Find where the given text appears and provide that cell's center as (X, Y) coordinate. 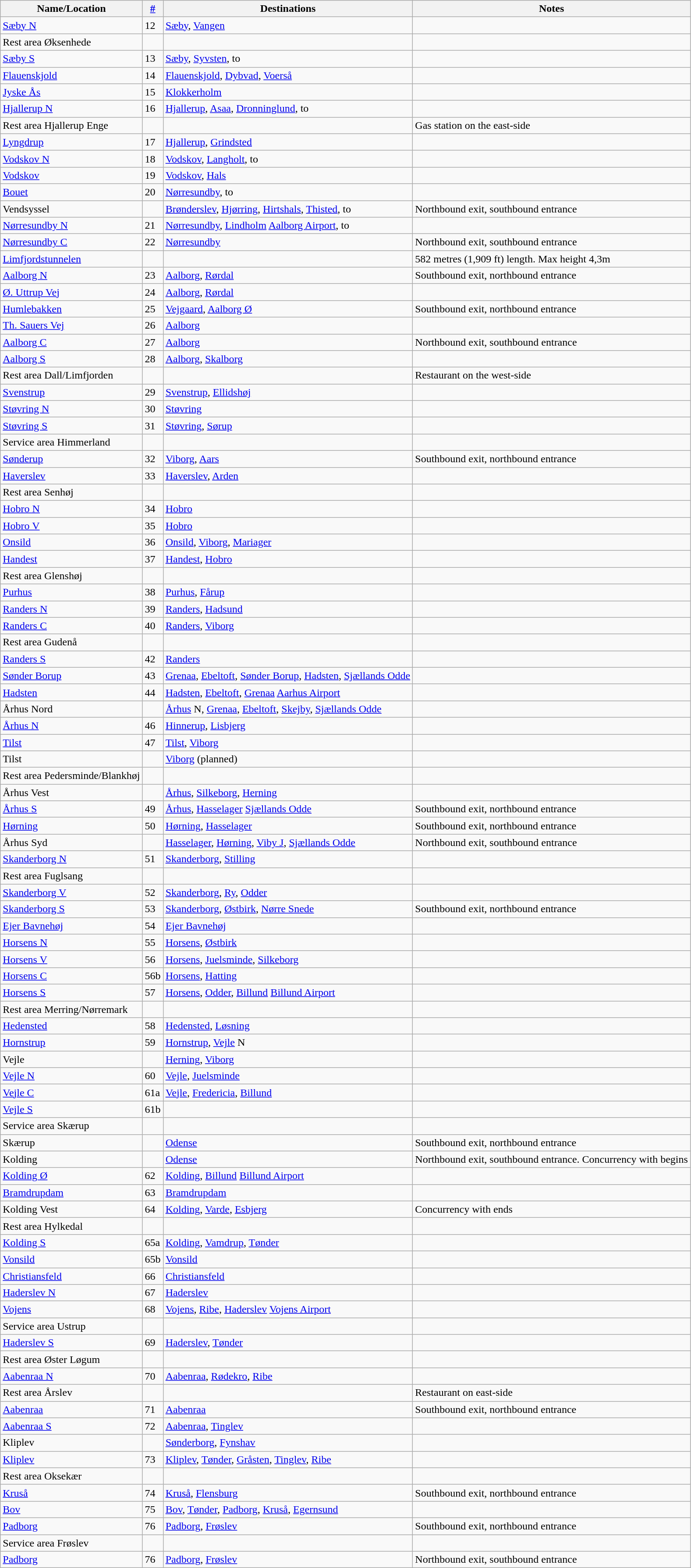
Skanderborg, Ry, Odder (288, 892)
Service area Himmerland (71, 442)
Vejle S (71, 1109)
Kliplev, Tønder, Gråsten, Tinglev, Ribe (288, 1459)
12 (152, 25)
Sønder Borup (71, 676)
Hornstrup (71, 1043)
Hjallerup, Asaa, Dronninglund, to (288, 109)
40 (152, 626)
Nørresundby, Lindholm Aalborg Airport, to (288, 226)
Bov (71, 1509)
Aalborg N (71, 276)
Hørning (71, 826)
Aabenraa N (71, 1376)
56 (152, 959)
Skanderborg, Stilling (288, 859)
Th. Sauers Vej (71, 326)
Kolding, Varde, Esbjerg (288, 1209)
Hadsten (71, 692)
43 (152, 676)
Århus, Silkeborg, Herning (288, 793)
Hedensted, Løsning (288, 1026)
Kolding, Billund Billund Airport (288, 1176)
70 (152, 1376)
Nørresundby, to (288, 192)
32 (152, 459)
Horsens S (71, 992)
72 (152, 1426)
57 (152, 992)
Onsild (71, 542)
Århus N (71, 726)
Vejle, Fredericia, Billund (288, 1093)
Bouet (71, 192)
75 (152, 1509)
Hjallerup N (71, 109)
Århus Nord (71, 709)
Horsens N (71, 942)
Aabenraa, Rødekro, Ribe (288, 1376)
Kolding Vest (71, 1209)
Randers N (71, 609)
Rest area Fuglsang (71, 876)
Rest area Dall/Limfjorden (71, 375)
Kolding, Vamdrup, Tønder (288, 1242)
Handest (71, 559)
25 (152, 309)
66 (152, 1276)
Bov, Tønder, Padborg, Kruså, Egernsund (288, 1509)
Rest area Oksekær (71, 1476)
Sæby, Vangen (288, 25)
Viborg (planned) (288, 759)
Århus, Hasselager Sjællands Odde (288, 809)
62 (152, 1176)
26 (152, 326)
19 (152, 175)
Randers S (71, 659)
Vojens (71, 1310)
22 (152, 242)
Restaurant on the west-side (552, 375)
Skanderborg V (71, 892)
Horsens, Hatting (288, 976)
50 (152, 826)
64 (152, 1209)
Vendsyssel (71, 209)
Hadsten, Ebeltoft, Grenaa Aarhus Airport (288, 692)
Haderslev N (71, 1293)
39 (152, 609)
Grenaa, Ebeltoft, Sønder Borup, Hadsten, Sjællands Odde (288, 676)
Vejle (71, 1059)
Aalborg, Skalborg (288, 359)
Service area Skærup (71, 1126)
Horsens C (71, 976)
44 (152, 692)
Skærup (71, 1143)
Handest, Hobro (288, 559)
71 (152, 1409)
Sønderborg, Fynshav (288, 1443)
37 (152, 559)
Rest area Øksenhede (71, 42)
Notes (552, 9)
Hornstrup, Vejle N (288, 1043)
29 (152, 392)
Randers C (71, 626)
Haverslev, Arden (288, 475)
Århus S (71, 809)
61b (152, 1109)
35 (152, 526)
51 (152, 859)
Horsens, Østbirk (288, 942)
Støvring, Sørup (288, 425)
Rest area Øster Løgum (71, 1359)
Aalborg S (71, 359)
Nørresundby N (71, 226)
46 (152, 726)
Rest area Årslev (71, 1393)
Svenstrup (71, 392)
Flauenskjold (71, 75)
# (152, 9)
Skanderborg S (71, 909)
Horsens, Juelsminde, Silkeborg (288, 959)
Jyske Ås (71, 92)
Destinations (288, 9)
Rest area Senhøj (71, 492)
Vejle N (71, 1076)
Skanderborg, Østbirk, Nørre Snede (288, 909)
23 (152, 276)
Støvring (288, 409)
Name/Location (71, 9)
Hørning, Hasselager (288, 826)
Rest area Hjallerup Enge (71, 125)
Sæby N (71, 25)
Purhus (71, 592)
Støvring S (71, 425)
Aalborg C (71, 342)
38 (152, 592)
30 (152, 409)
Kolding Ø (71, 1176)
60 (152, 1076)
20 (152, 192)
Hedensted (71, 1026)
73 (152, 1459)
Støvring N (71, 409)
Vejgaard, Aalborg Ø (288, 309)
65a (152, 1242)
Haderslev S (71, 1343)
Limfjordstunnelen (71, 259)
27 (152, 342)
Vodskov, Hals (288, 175)
Nørresundby C (71, 242)
Purhus, Fårup (288, 592)
Gas station on the east-side (552, 125)
Hasselager, Hørning, Viby J, Sjællands Odde (288, 842)
Skanderborg N (71, 859)
17 (152, 142)
69 (152, 1343)
Concurrency with ends (552, 1209)
Vejle, Juelsminde (288, 1076)
Århus Vest (71, 793)
Rest area Gudenå (71, 642)
33 (152, 475)
63 (152, 1193)
Horsens V (71, 959)
Lyngdrup (71, 142)
Rest area Glenshøj (71, 576)
Kolding (71, 1159)
Northbound exit, southbound entrance. Concurrency with begins (552, 1159)
Service area Frøslev (71, 1543)
Randers, Hadsund (288, 609)
34 (152, 509)
67 (152, 1293)
Aabenraa, Tinglev (288, 1426)
Århus Syd (71, 842)
Vodskov, Langholt, to (288, 159)
Hinnerup, Lisbjerg (288, 726)
14 (152, 75)
582 metres (1,909 ft) length. Max height 4,3m (552, 259)
Ø. Uttrup Vej (71, 292)
42 (152, 659)
13 (152, 59)
74 (152, 1493)
Sæby, Syvsten, to (288, 59)
Aabenraa S (71, 1426)
Tilst, Viborg (288, 743)
24 (152, 292)
56b (152, 976)
Vodskov N (71, 159)
Haverslev (71, 475)
28 (152, 359)
58 (152, 1026)
Hobro N (71, 509)
65b (152, 1259)
Kruså (71, 1493)
53 (152, 909)
52 (152, 892)
Sæby S (71, 59)
18 (152, 159)
Haderslev, Tønder (288, 1343)
Vejle C (71, 1093)
Restaurant on east-side (552, 1393)
Svenstrup, Ellidshøj (288, 392)
Horsens, Odder, Billund Billund Airport (288, 992)
Klokkerholm (288, 92)
Vojens, Ribe, Haderslev Vojens Airport (288, 1310)
49 (152, 809)
Flauenskjold, Dybvad, Voerså (288, 75)
55 (152, 942)
61a (152, 1093)
Kolding S (71, 1242)
31 (152, 425)
47 (152, 743)
68 (152, 1310)
54 (152, 926)
Sønderup (71, 459)
15 (152, 92)
Århus N, Grenaa, Ebeltoft, Skejby, Sjællands Odde (288, 709)
Haderslev (288, 1293)
Randers, Viborg (288, 626)
Rest area Hylkedal (71, 1226)
Kruså, Flensburg (288, 1493)
Randers (288, 659)
Hjallerup, Grindsted (288, 142)
16 (152, 109)
Onsild, Viborg, Mariager (288, 542)
Rest area Merring/Nørremark (71, 1009)
Viborg, Aars (288, 459)
Brønderslev, Hjørring, Hirtshals, Thisted, to (288, 209)
Humlebakken (71, 309)
Hobro V (71, 526)
36 (152, 542)
Rest area Pedersminde/Blankhøj (71, 776)
Vodskov (71, 175)
Service area Ustrup (71, 1326)
Nørresundby (288, 242)
21 (152, 226)
59 (152, 1043)
Herning, Viborg (288, 1059)
